Scan for the cell matching the given text and deliver its [X, Y] coordinate at center. 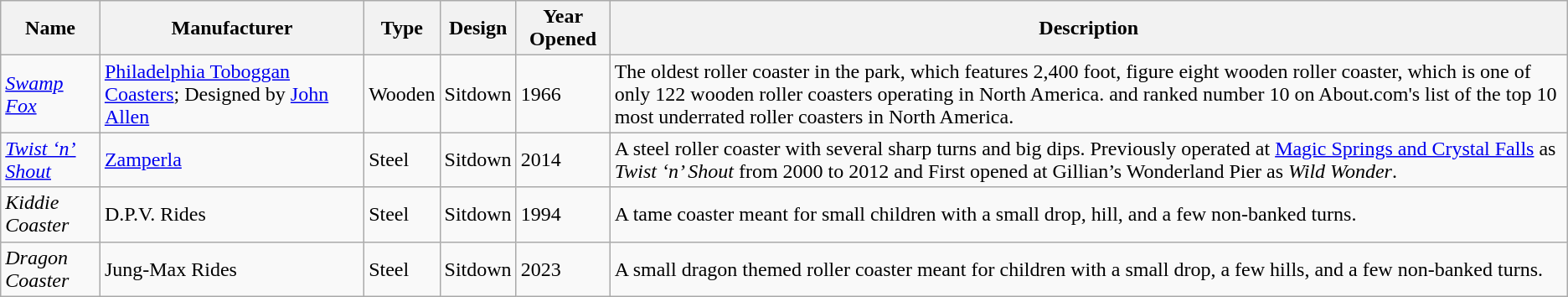
Design [477, 29]
Wooden [402, 94]
Name [50, 29]
A tame coaster meant for small children with a small drop, hill, and a few non-banked turns. [1089, 215]
Dragon Coaster [50, 268]
D.P.V. Rides [231, 215]
Jung-Max Rides [231, 268]
Manufacturer [231, 29]
Year Opened [563, 29]
2023 [563, 268]
Philadelphia Toboggan Coasters; Designed by John Allen [231, 94]
Swamp Fox [50, 94]
1966 [563, 94]
2014 [563, 159]
1994 [563, 215]
Twist ‘n’ Shout [50, 159]
Zamperla [231, 159]
Type [402, 29]
Kiddie Coaster [50, 215]
A small dragon themed roller coaster meant for children with a small drop, a few hills, and a few non-banked turns. [1089, 268]
Description [1089, 29]
